Provide the (x, y) coordinate of the cell's center where the given text is located.  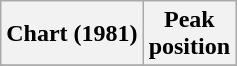
Peakposition (189, 34)
Chart (1981) (72, 34)
